Output the (x, y) coordinate of the center of the cell containing the given text.  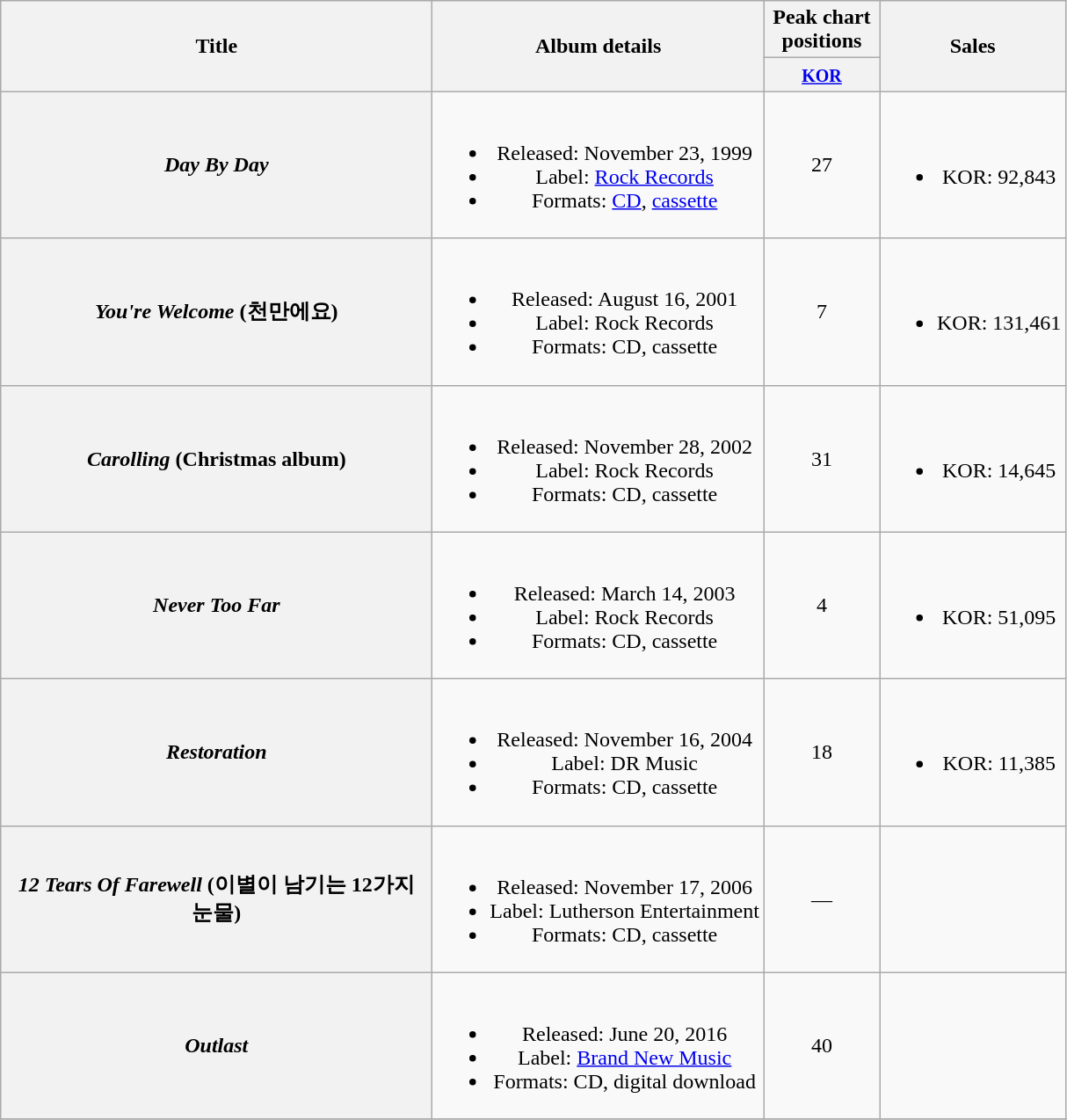
27 (821, 165)
Released: November 16, 2004Label: DR MusicFormats: CD, cassette (599, 753)
KOR: 92,843 (972, 165)
Peak chart positions (821, 30)
KOR: 14,645 (972, 459)
Released: November 28, 2002Label: Rock RecordsFormats: CD, cassette (599, 459)
Restoration (216, 753)
Day By Day (216, 165)
— (821, 898)
Album details (599, 46)
Outlast (216, 1046)
Released: June 20, 2016Label: Brand New MusicFormats: CD, digital download (599, 1046)
Sales (972, 46)
Released: November 23, 1999Label: Rock RecordsFormats: CD, cassette (599, 165)
Carolling (Christmas album) (216, 459)
You're Welcome (천만에요) (216, 311)
KOR: 51,095 (972, 605)
4 (821, 605)
12 Tears Of Farewell (이별이 남기는 12가지 눈물) (216, 898)
Released: August 16, 2001Label: Rock RecordsFormats: CD, cassette (599, 311)
40 (821, 1046)
KOR: 11,385 (972, 753)
Released: March 14, 2003Label: Rock RecordsFormats: CD, cassette (599, 605)
Title (216, 46)
7 (821, 311)
18 (821, 753)
Released: November 17, 2006Label: Lutherson EntertainmentFormats: CD, cassette (599, 898)
Never Too Far (216, 605)
KOR: 131,461 (972, 311)
31 (821, 459)
KOR (821, 75)
